Scan for the cell matching the given text and deliver its [X, Y] coordinate at center. 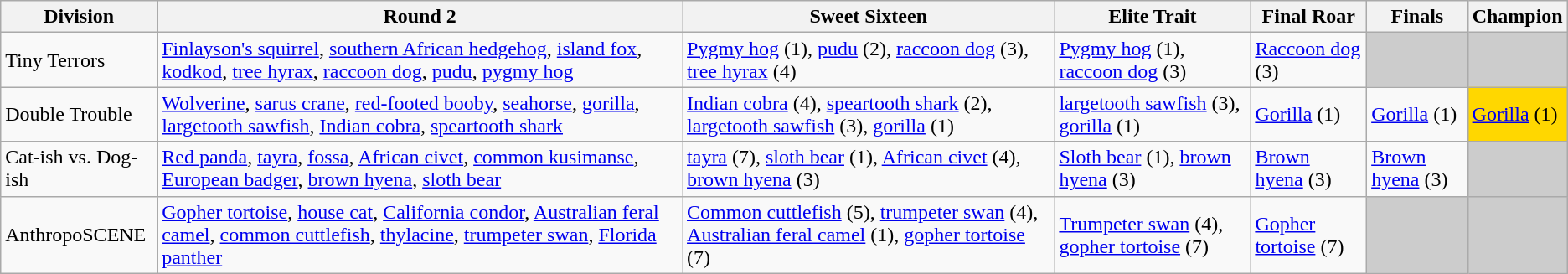
Indian cobra (4), speartooth shark (2), largetooth sawfish (3), gorilla (1) [869, 114]
Division [79, 17]
largetooth sawfish (3), gorilla (1) [1153, 114]
AnthropoSCENE [79, 235]
Sweet Sixteen [869, 17]
Finlayson's squirrel, southern African hedgehog, island fox, kodkod, tree hyrax, raccoon dog, pudu, pygmy hog [420, 60]
Gopher tortoise, house cat, California condor, Australian feral camel, common cuttlefish, thylacine, trumpeter swan, Florida panther [420, 235]
Champion [1518, 17]
Final Roar [1308, 17]
Sloth bear (1), brown hyena (3) [1153, 169]
Common cuttlefish (5), trumpeter swan (4), Australian feral camel (1), gopher tortoise (7) [869, 235]
Raccoon dog (3) [1308, 60]
Pygmy hog (1), raccoon dog (3) [1153, 60]
Gopher tortoise (7) [1308, 235]
Cat-ish vs. Dog-ish [79, 169]
Round 2 [420, 17]
Finals [1417, 17]
Tiny Terrors [79, 60]
Trumpeter swan (4), gopher tortoise (7) [1153, 235]
Elite Trait [1153, 17]
tayra (7), sloth bear (1), African civet (4), brown hyena (3) [869, 169]
Wolverine, sarus crane, red-footed booby, seahorse, gorilla, largetooth sawfish, Indian cobra, speartooth shark [420, 114]
Pygmy hog (1), pudu (2), raccoon dog (3), tree hyrax (4) [869, 60]
Red panda, tayra, fossa, African civet, common kusimanse, European badger, brown hyena, sloth bear [420, 169]
Double Trouble [79, 114]
